Output the [X, Y] coordinate of the center of the cell containing the given text.  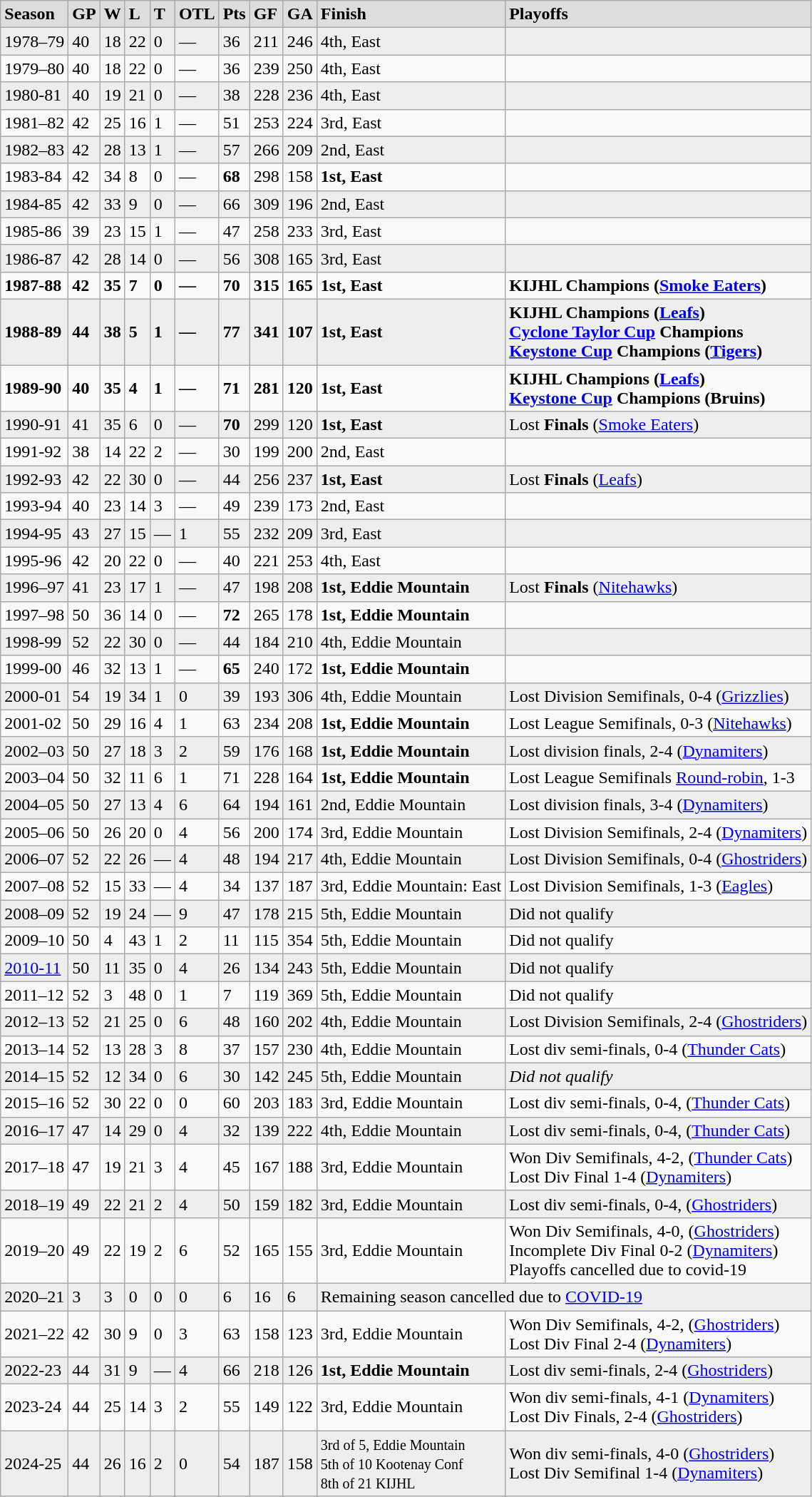
Lost League Semifinals Round-robin, 1-3 [659, 777]
Lost div semi-finals, 0-4 (Thunder Cats) [659, 1049]
1987-88 [34, 285]
1994-95 [34, 533]
203 [267, 1103]
1998-99 [34, 642]
1979–80 [34, 68]
157 [267, 1049]
245 [299, 1076]
Lost division finals, 2-4 (Dynamiters) [659, 750]
2021–22 [34, 1334]
2013–14 [34, 1049]
2019–20 [34, 1250]
Won Div Semifinals, 4-2, (Ghostriders)Lost Div Final 2-4 (Dynamiters) [659, 1334]
256 [267, 479]
1996–97 [34, 588]
2001-02 [34, 723]
139 [267, 1130]
176 [267, 750]
Season [34, 14]
2018–19 [34, 1204]
265 [267, 615]
Remaining season cancelled due to COVID-19 [563, 1297]
2010-11 [34, 968]
GA [299, 14]
Lost Division Semifinals, 0-4 (Grizzlies) [659, 696]
237 [299, 479]
167 [267, 1167]
281 [267, 388]
1997–98 [34, 615]
2016–17 [34, 1130]
3rd of 5, Eddie Mountain5th of 10 Kootenay Conf8th of 21 KIJHL [411, 1463]
230 [299, 1049]
2003–04 [34, 777]
Won div semi-finals, 4-0 (Ghostriders)Lost Div Semifinal 1-4 (Dynamiters) [659, 1463]
2015–16 [34, 1103]
122 [299, 1408]
Won div semi-finals, 4-1 (Dynamiters)Lost Div Finals, 2-4 (Ghostriders) [659, 1408]
KIJHL Champions (Leafs)Keystone Cup Champions (Bruins) [659, 388]
1981–82 [34, 123]
2007–08 [34, 887]
119 [267, 995]
Pts [234, 14]
5 [137, 332]
59 [234, 750]
173 [299, 506]
2004–05 [34, 804]
126 [299, 1371]
64 [234, 804]
142 [267, 1076]
Lost division finals, 3-4 (Dynamiters) [659, 804]
1980-81 [34, 96]
233 [299, 231]
37 [234, 1049]
236 [299, 96]
51 [234, 123]
L [137, 14]
12 [113, 1076]
1982–83 [34, 150]
308 [267, 258]
Lost Finals (Leafs) [659, 479]
77 [234, 332]
Lost Finals (Smoke Eaters) [659, 425]
218 [267, 1371]
KIJHL Champions (Smoke Eaters) [659, 285]
1999-00 [34, 669]
354 [299, 941]
2024-25 [34, 1463]
123 [299, 1334]
1995-96 [34, 561]
188 [299, 1167]
Won Div Semifinals, 4-0, (Ghostriders)Incomplete Div Final 0-2 (Dynamiters)Playoffs cancelled due to covid-19 [659, 1250]
2020–21 [34, 1297]
Lost Division Semifinals, 1-3 (Eagles) [659, 887]
137 [267, 887]
GP [84, 14]
1990-91 [34, 425]
309 [267, 204]
Lost Finals (Nitehawks) [659, 588]
299 [267, 425]
T [163, 14]
72 [234, 615]
215 [299, 914]
174 [299, 832]
211 [267, 41]
Won Div Semifinals, 4-2, (Thunder Cats)Lost Div Final 1-4 (Dynamiters) [659, 1167]
107 [299, 332]
1988-89 [34, 332]
134 [267, 968]
149 [267, 1408]
250 [299, 68]
161 [299, 804]
GF [267, 14]
1986-87 [34, 258]
45 [234, 1167]
2012–13 [34, 1022]
— [163, 1371]
Lost Division Semifinals, 0-4 (Ghostriders) [659, 859]
2017–18 [34, 1167]
199 [267, 452]
24 [137, 914]
160 [267, 1022]
224 [299, 123]
1991-92 [34, 452]
369 [299, 995]
298 [267, 177]
315 [267, 285]
2nd, Eddie Mountain [411, 804]
172 [299, 669]
246 [299, 41]
196 [299, 204]
2009–10 [34, 941]
Lost div semi-finals, 0-4, (Ghostriders) [659, 1204]
1989-90 [34, 388]
222 [299, 1130]
Finish [411, 14]
258 [267, 231]
68 [234, 177]
17 [137, 588]
Lost div semi-finals, 2-4 (Ghostriders) [659, 1371]
232 [267, 533]
115 [267, 941]
46 [84, 669]
31 [113, 1371]
1978–79 [34, 41]
65 [234, 669]
2008–09 [34, 914]
Lost Division Semifinals, 2-4 (Ghostriders) [659, 1022]
184 [267, 642]
210 [299, 642]
W [113, 14]
159 [267, 1204]
243 [299, 968]
2014–15 [34, 1076]
306 [299, 696]
2006–07 [34, 859]
2022-23 [34, 1371]
2011–12 [34, 995]
183 [299, 1103]
Lost Division Semifinals, 2-4 (Dynamiters) [659, 832]
1983-84 [34, 177]
2000-01 [34, 696]
60 [234, 1103]
341 [267, 332]
234 [267, 723]
Lost League Semifinals, 0-3 (Nitehawks) [659, 723]
KIJHL Champions (Leafs)Cyclone Taylor Cup ChampionsKeystone Cup Champions (Tigers) [659, 332]
164 [299, 777]
57 [234, 150]
155 [299, 1250]
266 [267, 150]
1992-93 [34, 479]
182 [299, 1204]
2002–03 [34, 750]
1984-85 [34, 204]
1985-86 [34, 231]
202 [299, 1022]
2005–06 [34, 832]
193 [267, 696]
2023-24 [34, 1408]
3rd, Eddie Mountain: East [411, 887]
168 [299, 750]
1993-94 [34, 506]
198 [267, 588]
217 [299, 859]
OTL [197, 14]
Playoffs [659, 14]
240 [267, 669]
221 [267, 561]
